Output the [x, y] coordinate of the center of the cell containing the given text.  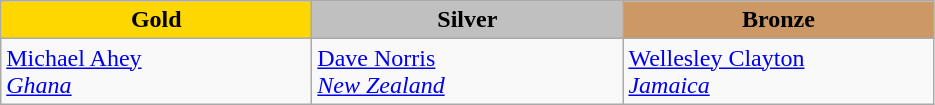
Silver [468, 20]
Bronze [778, 20]
Michael Ahey Ghana [156, 72]
Wellesley Clayton Jamaica [778, 72]
Gold [156, 20]
Dave Norris New Zealand [468, 72]
